Extract the (X, Y) coordinate from the center of the cell holding the provided text.  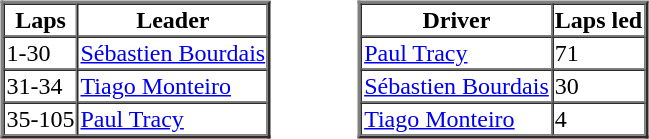
31-34 (41, 86)
4 (598, 118)
Driver (456, 20)
1-30 (41, 52)
Leader (172, 20)
Laps (41, 20)
71 (598, 52)
Laps led (598, 20)
30 (598, 86)
35-105 (41, 118)
